Find where the given text appears and provide that cell's center as [X, Y] coordinate. 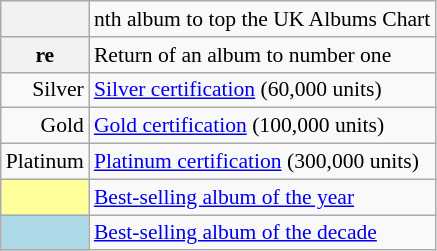
Best-selling album of the decade [262, 233]
Platinum [45, 162]
Best-selling album of the year [262, 197]
nth album to top the UK Albums Chart [262, 19]
Platinum certification (300,000 units) [262, 162]
Gold [45, 126]
Gold certification (100,000 units) [262, 126]
Silver certification (60,000 units) [262, 90]
Return of an album to number one [262, 55]
re [45, 55]
Silver [45, 90]
